Detect which cell encompasses the target text, then output its (X, Y) center coordinate. 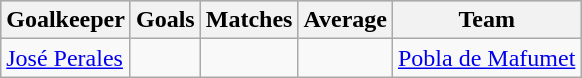
Average (346, 20)
Pobla de Mafumet (486, 58)
Goals (165, 20)
Team (486, 20)
Goalkeeper (66, 20)
Matches (249, 20)
José Perales (66, 58)
